Scan for the cell matching the given text and deliver its [X, Y] coordinate at center. 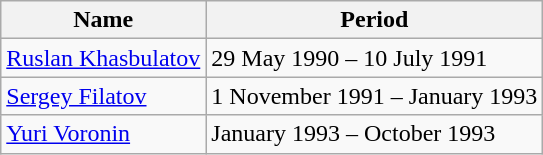
1 November 1991 – January 1993 [374, 96]
Ruslan Khasbulatov [104, 58]
Period [374, 20]
Name [104, 20]
Sergey Filatov [104, 96]
29 May 1990 – 10 July 1991 [374, 58]
Yuri Voronin [104, 134]
January 1993 – October 1993 [374, 134]
